For the text-containing cell, return its midpoint in [X, Y] coordinate format. 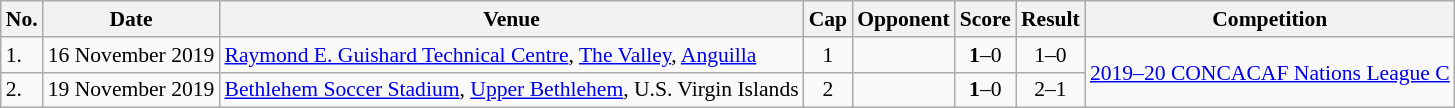
2. [22, 90]
19 November 2019 [132, 90]
2019–20 CONCACAF Nations League C [1270, 72]
Result [1050, 19]
Cap [828, 19]
2 [828, 90]
Competition [1270, 19]
No. [22, 19]
Score [986, 19]
Venue [511, 19]
1 [828, 55]
2–1 [1050, 90]
Date [132, 19]
1. [22, 55]
Raymond E. Guishard Technical Centre, The Valley, Anguilla [511, 55]
16 November 2019 [132, 55]
Opponent [904, 19]
Bethlehem Soccer Stadium, Upper Bethlehem, U.S. Virgin Islands [511, 90]
